Provide the [x, y] coordinate of the cell's center where the given text is located.  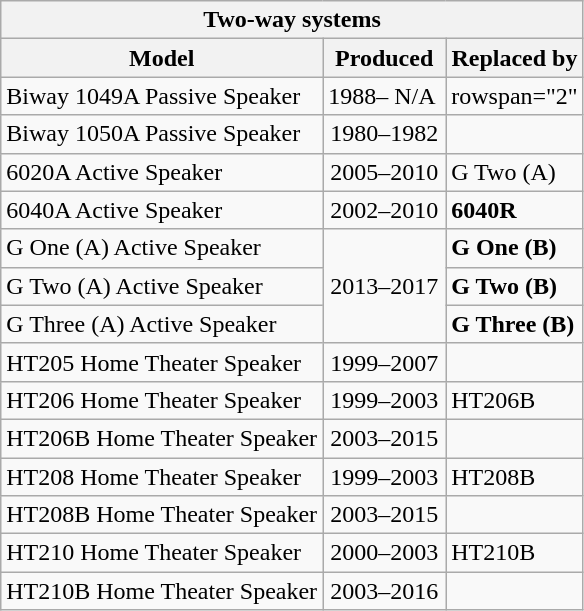
HT208 Home Theater Speaker [162, 477]
Model [162, 58]
HT210 Home Theater Speaker [162, 553]
2013–2017 [384, 286]
1980–1982 [384, 134]
Produced [384, 58]
2005–2010 [384, 172]
6040A Active Speaker [162, 210]
HT208B Home Theater Speaker [162, 515]
1988– N/A [384, 96]
2003–2016 [384, 591]
G Three (A) Active Speaker [162, 324]
2002–2010 [384, 210]
6020A Active Speaker [162, 172]
Biway 1049A Passive Speaker [162, 96]
rowspan="2" [515, 96]
HT206 Home Theater Speaker [162, 400]
G Three (B) [515, 324]
Biway 1050A Passive Speaker [162, 134]
G Two (B) [515, 286]
G Two (A) Active Speaker [162, 286]
G Two (A) [515, 172]
G One (A) Active Speaker [162, 248]
Two-way systems [292, 20]
HT210B [515, 553]
HT205 Home Theater Speaker [162, 362]
2000–2003 [384, 553]
HT206B [515, 400]
1999–2007 [384, 362]
G One (B) [515, 248]
HT206B Home Theater Speaker [162, 438]
HT208B [515, 477]
HT210B Home Theater Speaker [162, 591]
Replaced by [515, 58]
6040R [515, 210]
